Provide the [x, y] coordinate of the cell's center where the given text is located.  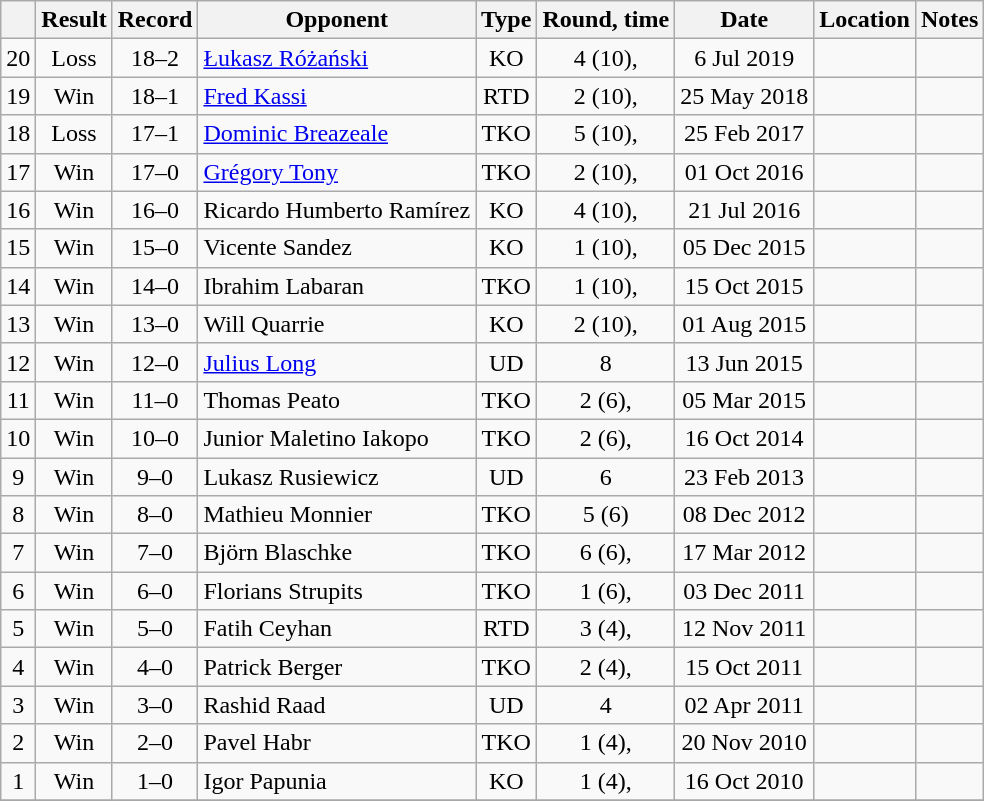
01 Oct 2016 [744, 172]
Notes [949, 20]
13 Jun 2015 [744, 362]
8–0 [155, 515]
10 [18, 438]
3 (4), [606, 629]
Date [744, 20]
5 (10), [606, 134]
Patrick Berger [337, 667]
17–1 [155, 134]
16 Oct 2014 [744, 438]
13–0 [155, 324]
Opponent [337, 20]
17 [18, 172]
15–0 [155, 248]
7 [18, 553]
2 [18, 743]
Łukasz Różański [337, 58]
18–2 [155, 58]
03 Dec 2011 [744, 591]
3–0 [155, 705]
15 Oct 2015 [744, 286]
12 [18, 362]
25 May 2018 [744, 96]
19 [18, 96]
Round, time [606, 20]
25 Feb 2017 [744, 134]
Rashid Raad [337, 705]
Result [74, 20]
12 Nov 2011 [744, 629]
Type [506, 20]
Will Quarrie [337, 324]
Grégory Tony [337, 172]
11 [18, 400]
4–0 [155, 667]
20 [18, 58]
05 Dec 2015 [744, 248]
16 Oct 2010 [744, 781]
Dominic Breazeale [337, 134]
10–0 [155, 438]
Thomas Peato [337, 400]
6–0 [155, 591]
18 [18, 134]
23 Feb 2013 [744, 477]
5 [18, 629]
18–1 [155, 96]
9 [18, 477]
21 Jul 2016 [744, 210]
08 Dec 2012 [744, 515]
15 [18, 248]
Fatih Ceyhan [337, 629]
Mathieu Monnier [337, 515]
Julius Long [337, 362]
Location [865, 20]
17 Mar 2012 [744, 553]
02 Apr 2011 [744, 705]
12–0 [155, 362]
9–0 [155, 477]
Pavel Habr [337, 743]
5 (6) [606, 515]
15 Oct 2011 [744, 667]
Lukasz Rusiewicz [337, 477]
Junior Maletino Iakopo [337, 438]
7–0 [155, 553]
3 [18, 705]
6 (6), [606, 553]
20 Nov 2010 [744, 743]
Record [155, 20]
Ibrahim Labaran [337, 286]
1 [18, 781]
01 Aug 2015 [744, 324]
16–0 [155, 210]
Fred Kassi [337, 96]
14 [18, 286]
16 [18, 210]
Florians Strupits [337, 591]
Björn Blaschke [337, 553]
5–0 [155, 629]
Vicente Sandez [337, 248]
2–0 [155, 743]
14–0 [155, 286]
05 Mar 2015 [744, 400]
Ricardo Humberto Ramírez [337, 210]
1–0 [155, 781]
6 Jul 2019 [744, 58]
11–0 [155, 400]
17–0 [155, 172]
1 (6), [606, 591]
Igor Papunia [337, 781]
13 [18, 324]
2 (4), [606, 667]
